Provide the (X, Y) coordinate of the cell's center where the given text is located.  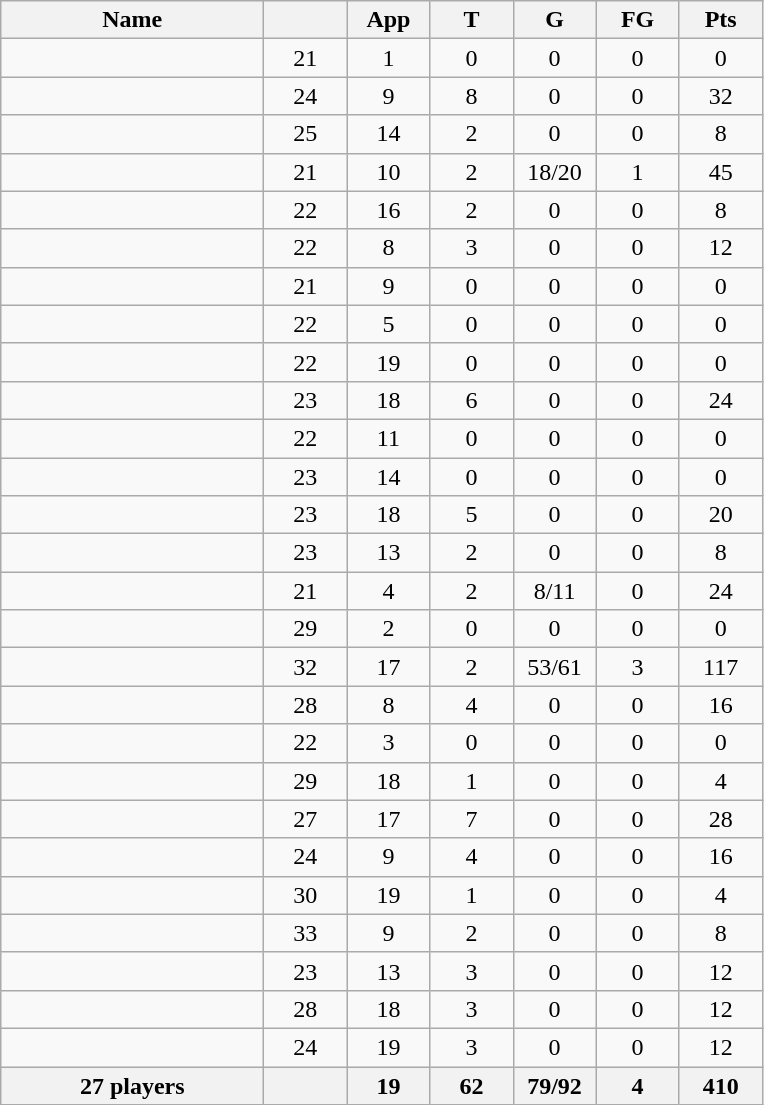
62 (472, 1085)
10 (388, 172)
79/92 (554, 1085)
FG (638, 20)
410 (720, 1085)
8/11 (554, 591)
Name (132, 20)
11 (388, 438)
20 (720, 515)
G (554, 20)
Pts (720, 20)
6 (472, 400)
7 (472, 819)
18/20 (554, 172)
53/61 (554, 667)
25 (306, 134)
27 (306, 819)
App (388, 20)
117 (720, 667)
T (472, 20)
30 (306, 895)
33 (306, 933)
45 (720, 172)
27 players (132, 1085)
